Find where the given text appears and provide that cell's center as (x, y) coordinate. 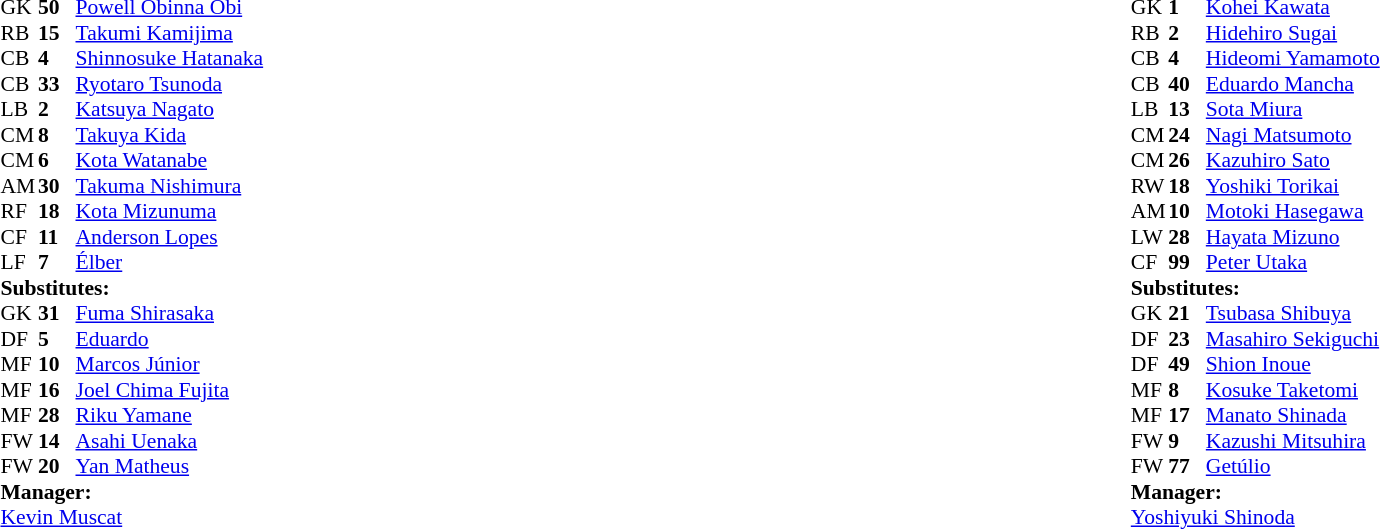
24 (1187, 135)
Nagi Matsumoto (1293, 135)
Anderson Lopes (170, 237)
Getúlio (1293, 467)
49 (1187, 365)
Takumi Kamijima (170, 33)
21 (1187, 313)
23 (1187, 339)
33 (57, 84)
Manato Shinada (1293, 415)
9 (1187, 441)
Kazuhiro Sato (1293, 161)
Takuma Nishimura (170, 186)
Hideomi Yamamoto (1293, 59)
LW (1150, 237)
Tsubasa Shibuya (1293, 313)
13 (1187, 109)
RW (1150, 186)
RF (19, 211)
Eduardo (170, 339)
99 (1187, 263)
11 (57, 237)
Fuma Shirasaka (170, 313)
Riku Yamane (170, 415)
Kazushi Mitsuhira (1293, 441)
Masahiro Sekiguchi (1293, 339)
Katsuya Nagato (170, 109)
15 (57, 33)
Ryotaro Tsunoda (170, 84)
16 (57, 390)
26 (1187, 161)
Kosuke Taketomi (1293, 390)
6 (57, 161)
31 (57, 313)
7 (57, 263)
Joel Chima Fujita (170, 390)
Hidehiro Sugai (1293, 33)
Shion Inoue (1293, 365)
20 (57, 467)
Peter Utaka (1293, 263)
Kota Mizunuma (170, 211)
Eduardo Mancha (1293, 84)
Kota Watanabe (170, 161)
30 (57, 186)
14 (57, 441)
5 (57, 339)
77 (1187, 467)
Yan Matheus (170, 467)
Shinnosuke Hatanaka (170, 59)
Sota Miura (1293, 109)
Marcos Júnior (170, 365)
40 (1187, 84)
Asahi Uenaka (170, 441)
Élber (170, 263)
Hayata Mizuno (1293, 237)
Motoki Hasegawa (1293, 211)
17 (1187, 415)
LF (19, 263)
Yoshiki Torikai (1293, 186)
Takuya Kida (170, 135)
